Extract the (x, y) coordinate from the center of the cell holding the provided text.  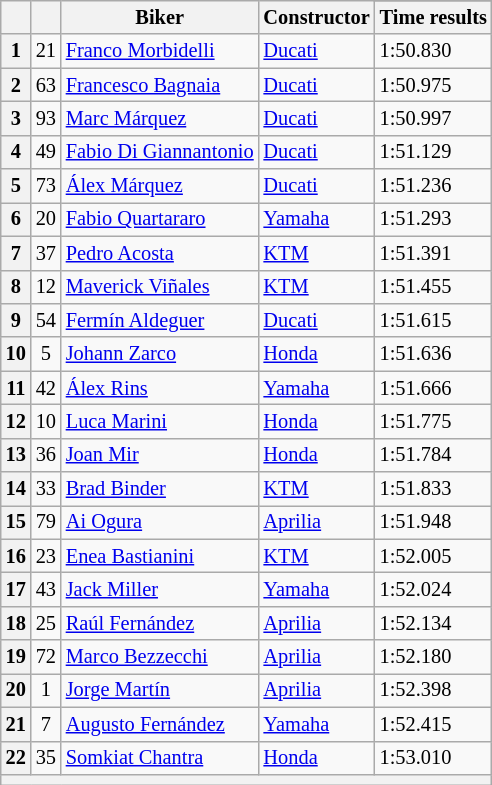
43 (46, 589)
Biker (160, 17)
Franco Morbidelli (160, 51)
16 (16, 556)
1:52.024 (434, 589)
Enea Bastianini (160, 556)
Álex Rins (160, 388)
Pedro Acosta (160, 253)
Jack Miller (160, 589)
1:51.236 (434, 186)
3 (16, 118)
Fabio Quartararo (160, 219)
18 (16, 623)
Jorge Martín (160, 690)
Luca Marini (160, 421)
Brad Binder (160, 489)
1:53.010 (434, 758)
Marc Márquez (160, 118)
Fabio Di Giannantonio (160, 152)
49 (46, 152)
1:50.997 (434, 118)
23 (46, 556)
1:51.391 (434, 253)
1:52.005 (434, 556)
11 (16, 388)
Augusto Fernández (160, 724)
Joan Mir (160, 455)
1:51.775 (434, 421)
1:51.129 (434, 152)
79 (46, 522)
63 (46, 85)
1:52.180 (434, 657)
1:51.784 (434, 455)
1:51.636 (434, 354)
Time results (434, 17)
73 (46, 186)
6 (16, 219)
1:51.455 (434, 287)
1:52.134 (434, 623)
25 (46, 623)
93 (46, 118)
Fermín Aldeguer (160, 320)
14 (16, 489)
1:51.293 (434, 219)
22 (16, 758)
72 (46, 657)
Marco Bezzecchi (160, 657)
15 (16, 522)
Johann Zarco (160, 354)
Álex Márquez (160, 186)
Constructor (317, 17)
8 (16, 287)
54 (46, 320)
Ai Ogura (160, 522)
1:50.975 (434, 85)
4 (16, 152)
1:51.615 (434, 320)
42 (46, 388)
Raúl Fernández (160, 623)
35 (46, 758)
36 (46, 455)
37 (46, 253)
19 (16, 657)
2 (16, 85)
Francesco Bagnaia (160, 85)
9 (16, 320)
17 (16, 589)
Somkiat Chantra (160, 758)
1:51.948 (434, 522)
1:52.398 (434, 690)
13 (16, 455)
33 (46, 489)
Maverick Viñales (160, 287)
1:51.833 (434, 489)
1:52.415 (434, 724)
1:50.830 (434, 51)
1:51.666 (434, 388)
